Scan for the cell matching the given text and deliver its [X, Y] coordinate at center. 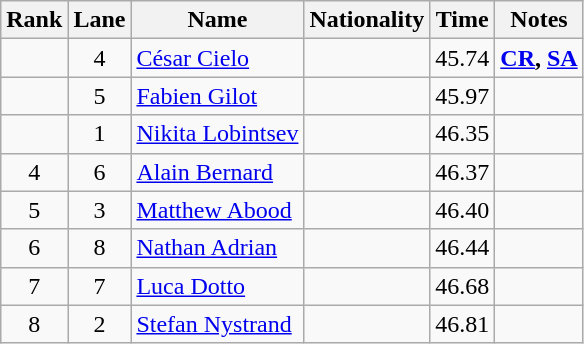
Nathan Adrian [218, 248]
2 [100, 324]
Matthew Abood [218, 210]
Stefan Nystrand [218, 324]
45.97 [462, 96]
46.40 [462, 210]
Notes [539, 20]
Nikita Lobintsev [218, 134]
46.44 [462, 248]
45.74 [462, 58]
Nationality [367, 20]
Fabien Gilot [218, 96]
3 [100, 210]
Luca Dotto [218, 286]
César Cielo [218, 58]
CR, SA [539, 58]
46.37 [462, 172]
1 [100, 134]
46.35 [462, 134]
Time [462, 20]
Name [218, 20]
Rank [34, 20]
46.68 [462, 286]
Alain Bernard [218, 172]
46.81 [462, 324]
Lane [100, 20]
